Detect which cell encompasses the target text, then output its (x, y) center coordinate. 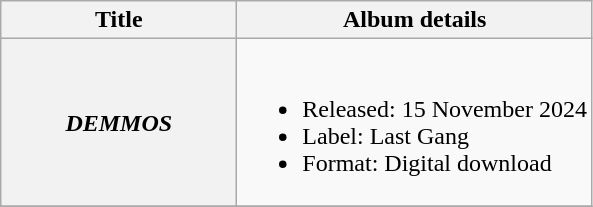
DEMMOS (119, 122)
Album details (415, 20)
Title (119, 20)
Released: 15 November 2024Label: Last GangFormat: Digital download (415, 122)
